Locate the cell with the specified text and output its [x, y] center coordinate. 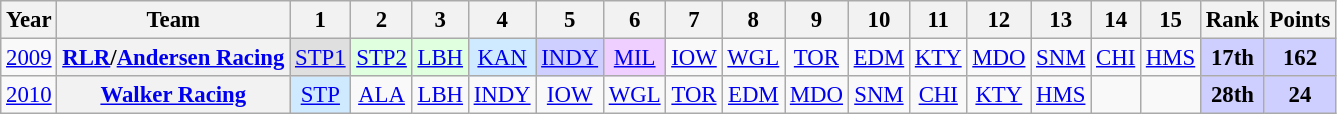
3 [440, 20]
12 [999, 20]
2009 [29, 58]
7 [694, 20]
MIL [634, 58]
15 [1171, 20]
13 [1061, 20]
STP [320, 95]
ALA [382, 95]
28th [1233, 95]
STP2 [382, 58]
Rank [1233, 20]
14 [1116, 20]
2 [382, 20]
8 [753, 20]
STP1 [320, 58]
11 [938, 20]
4 [502, 20]
RLR/Andersen Racing [174, 58]
Year [29, 20]
KAN [502, 58]
Walker Racing [174, 95]
162 [1300, 58]
1 [320, 20]
5 [570, 20]
Team [174, 20]
24 [1300, 95]
17th [1233, 58]
10 [878, 20]
6 [634, 20]
Points [1300, 20]
2010 [29, 95]
9 [817, 20]
